Locate the cell with the specified text and output its [x, y] center coordinate. 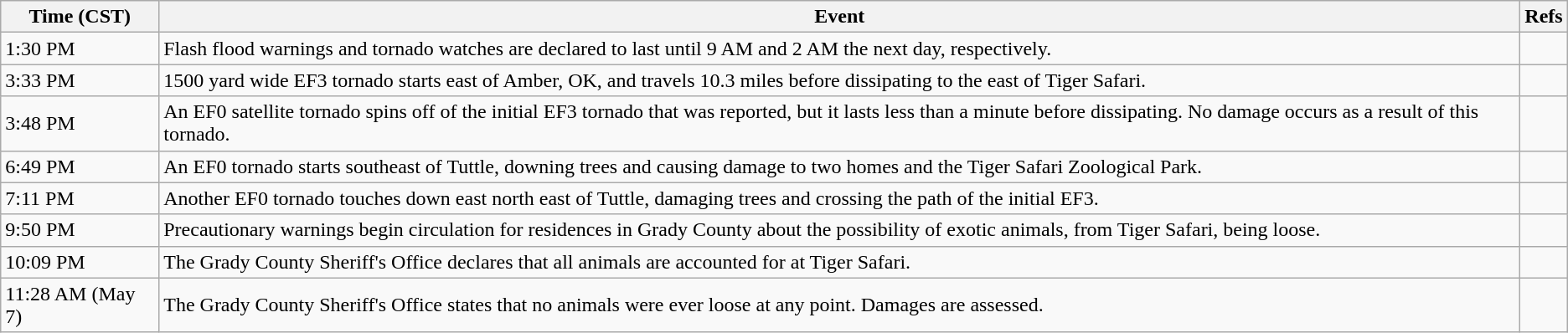
10:09 PM [80, 262]
Time (CST) [80, 17]
Event [839, 17]
3:33 PM [80, 80]
7:11 PM [80, 198]
The Grady County Sheriff's Office states that no animals were ever loose at any point. Damages are assessed. [839, 305]
3:48 PM [80, 124]
6:49 PM [80, 166]
Precautionary warnings begin circulation for residences in Grady County about the possibility of exotic animals, from Tiger Safari, being loose. [839, 230]
Another EF0 tornado touches down east north east of Tuttle, damaging trees and crossing the path of the initial EF3. [839, 198]
1:30 PM [80, 49]
11:28 AM (May 7) [80, 305]
An EF0 tornado starts southeast of Tuttle, downing trees and causing damage to two homes and the Tiger Safari Zoological Park. [839, 166]
9:50 PM [80, 230]
Refs [1544, 17]
Flash flood warnings and tornado watches are declared to last until 9 AM and 2 AM the next day, respectively. [839, 49]
1500 yard wide EF3 tornado starts east of Amber, OK, and travels 10.3 miles before dissipating to the east of Tiger Safari. [839, 80]
The Grady County Sheriff's Office declares that all animals are accounted for at Tiger Safari. [839, 262]
